Return (x, y) of the center of cell containing provided text 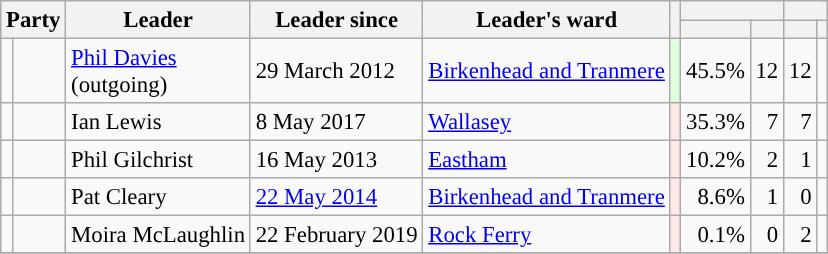
45.5% (716, 72)
Rock Ferry (546, 235)
Eastham (546, 160)
8.6% (716, 197)
8 May 2017 (336, 122)
Moira McLaughlin (158, 235)
16 May 2013 (336, 160)
29 March 2012 (336, 72)
Party (34, 20)
35.3% (716, 122)
Pat Cleary (158, 197)
Leader (158, 20)
Ian Lewis (158, 122)
Leader's ward (546, 20)
10.2% (716, 160)
Wallasey (546, 122)
Phil Gilchrist (158, 160)
22 May 2014 (336, 197)
0.1% (716, 235)
Phil Davies(outgoing) (158, 72)
Leader since (336, 20)
22 February 2019 (336, 235)
